Find where the given text appears and provide that cell's center as (x, y) coordinate. 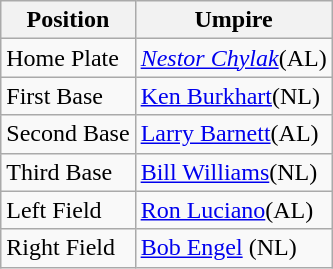
Bob Engel (NL) (234, 248)
Nestor Chylak(AL) (234, 58)
Third Base (68, 172)
Bill Williams(NL) (234, 172)
Ron Luciano(AL) (234, 210)
Ken Burkhart(NL) (234, 96)
Left Field (68, 210)
Larry Barnett(AL) (234, 134)
Second Base (68, 134)
Umpire (234, 20)
First Base (68, 96)
Position (68, 20)
Right Field (68, 248)
Home Plate (68, 58)
